Return (x, y) of the center of cell containing provided text 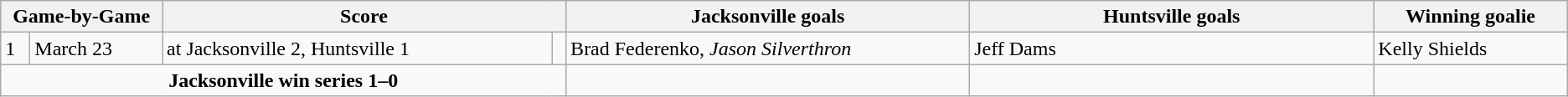
Jeff Dams (1172, 48)
Huntsville goals (1172, 17)
Jacksonville goals (768, 17)
Jacksonville win series 1–0 (283, 80)
Game-by-Game (82, 17)
Winning goalie (1471, 17)
Kelly Shields (1471, 48)
1 (15, 48)
Score (364, 17)
March 23 (96, 48)
at Jacksonville 2, Huntsville 1 (357, 48)
Brad Federenko, Jason Silverthron (768, 48)
